Detect which cell encompasses the target text, then output its [X, Y] center coordinate. 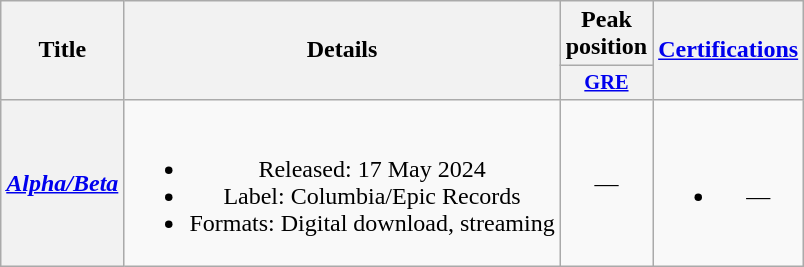
Released: 17 May 2024Label: Columbia/Epic RecordsFormats: Digital download, streaming [342, 182]
GRE [606, 83]
Title [62, 50]
Certifications [728, 50]
Peak position [606, 34]
Details [342, 50]
Alpha/Beta [62, 182]
